Extract the (X, Y) coordinate from the center of the cell holding the provided text.  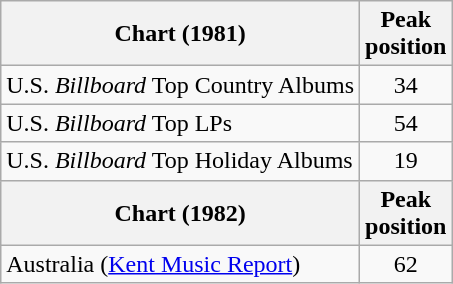
19 (406, 161)
54 (406, 123)
Chart (1982) (180, 212)
62 (406, 264)
U.S. Billboard Top Holiday Albums (180, 161)
Australia (Kent Music Report) (180, 264)
Chart (1981) (180, 34)
34 (406, 85)
U.S. Billboard Top LPs (180, 123)
U.S. Billboard Top Country Albums (180, 85)
